Scan for the cell matching the given text and deliver its (x, y) coordinate at center. 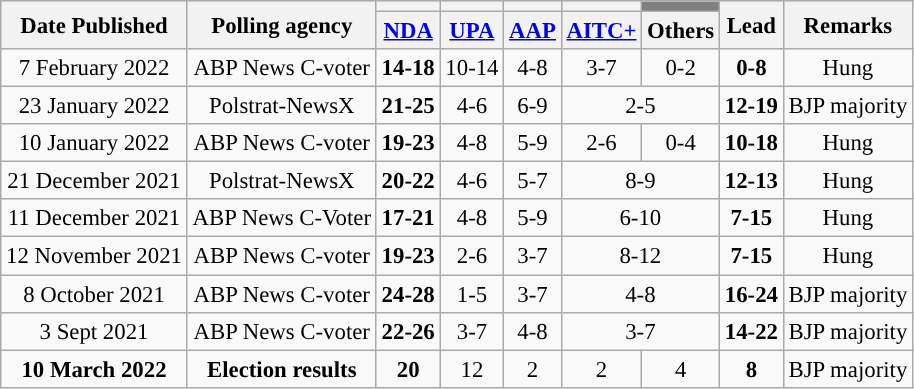
7 February 2022 (94, 68)
12-13 (751, 181)
UPA (472, 31)
6-10 (640, 219)
5-7 (532, 181)
Others (681, 31)
ABP News C-Voter (282, 219)
21 December 2021 (94, 181)
8-12 (640, 256)
10 March 2022 (94, 369)
Election results (282, 369)
14-22 (751, 331)
24-28 (408, 294)
16-24 (751, 294)
Date Published (94, 25)
8 October 2021 (94, 294)
17-21 (408, 219)
12 (472, 369)
8 (751, 369)
22-26 (408, 331)
0-2 (681, 68)
AAP (532, 31)
23 January 2022 (94, 106)
0-8 (751, 68)
4 (681, 369)
20-22 (408, 181)
10-14 (472, 68)
2-5 (640, 106)
20 (408, 369)
6-9 (532, 106)
10 January 2022 (94, 143)
12-19 (751, 106)
12 November 2021 (94, 256)
10-18 (751, 143)
AITC+ (602, 31)
NDA (408, 31)
Polling agency (282, 25)
Lead (751, 25)
1-5 (472, 294)
0-4 (681, 143)
8-9 (640, 181)
3 Sept 2021 (94, 331)
21-25 (408, 106)
11 December 2021 (94, 219)
Remarks (848, 25)
14-18 (408, 68)
